For the text-containing cell, return its midpoint in (X, Y) coordinate format. 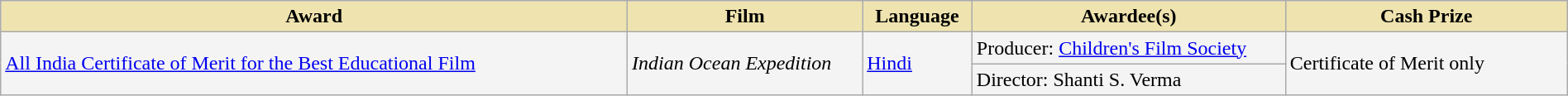
Hindi (918, 64)
Award (314, 17)
Indian Ocean Expedition (745, 64)
Cash Prize (1426, 17)
Film (745, 17)
Producer: Children's Film Society (1128, 48)
All India Certificate of Merit for the Best Educational Film (314, 64)
Certificate of Merit only (1426, 64)
Director: Shanti S. Verma (1128, 79)
Awardee(s) (1128, 17)
Language (918, 17)
